Return the (x, y) coordinate for the center point of the cell that contains the specified text.  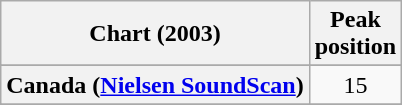
Peakposition (355, 34)
Chart (2003) (155, 34)
15 (355, 85)
Canada (Nielsen SoundScan) (155, 85)
